Identify which cell holds the provided text, then report its (X, Y) central coordinate. 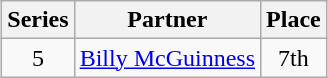
7th (294, 58)
5 (38, 58)
Billy McGuinness (167, 58)
Partner (167, 20)
Place (294, 20)
Series (38, 20)
